Output the (X, Y) coordinate of the center of the cell containing the given text.  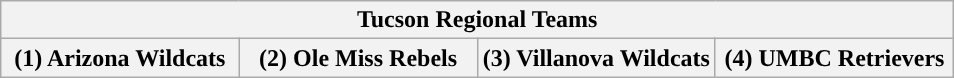
(1) Arizona Wildcats (120, 58)
Tucson Regional Teams (478, 20)
(2) Ole Miss Rebels (358, 58)
(4) UMBC Retrievers (834, 58)
(3) Villanova Wildcats (596, 58)
